Output the (x, y) coordinate of the center of the cell containing the given text.  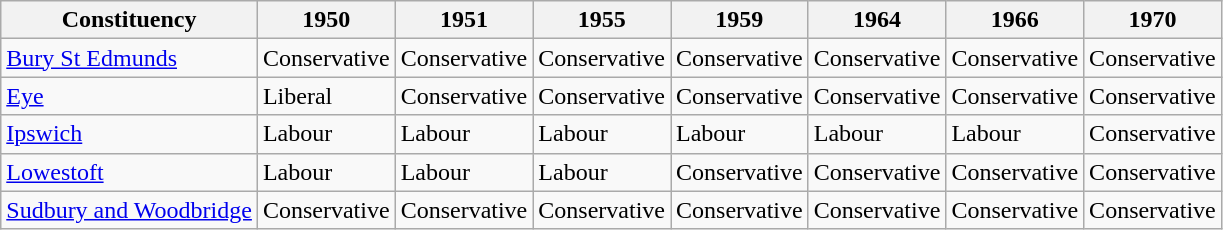
1964 (877, 20)
Liberal (326, 96)
1950 (326, 20)
1951 (464, 20)
Ipswich (130, 134)
Bury St Edmunds (130, 58)
Eye (130, 96)
Sudbury and Woodbridge (130, 210)
1959 (739, 20)
Constituency (130, 20)
1970 (1153, 20)
1955 (602, 20)
1966 (1015, 20)
Lowestoft (130, 172)
